Capture the cell that displays the provided text and extract its (X, Y) central coordinate. 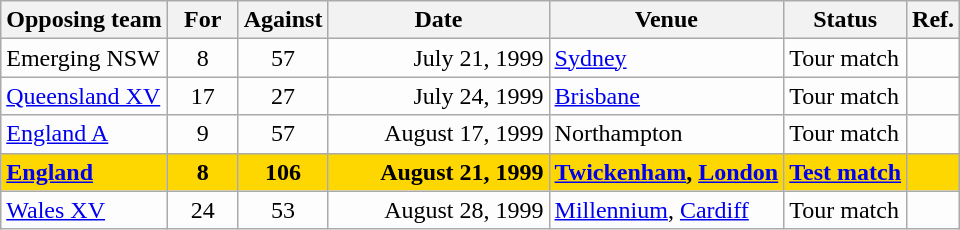
Millennium, Cardiff (666, 210)
24 (202, 210)
Status (846, 20)
August 28, 1999 (438, 210)
Sydney (666, 58)
Opposing team (84, 20)
England A (84, 134)
July 24, 1999 (438, 96)
Brisbane (666, 96)
17 (202, 96)
August 21, 1999 (438, 172)
Twickenham, London (666, 172)
July 21, 1999 (438, 58)
August 17, 1999 (438, 134)
Date (438, 20)
Northampton (666, 134)
Emerging NSW (84, 58)
27 (283, 96)
Wales XV (84, 210)
For (202, 20)
Test match (846, 172)
Against (283, 20)
Venue (666, 20)
England (84, 172)
53 (283, 210)
106 (283, 172)
Ref. (934, 20)
9 (202, 134)
Queensland XV (84, 96)
